Search for the cell housing the specified text and yield its (x, y) center coordinate. 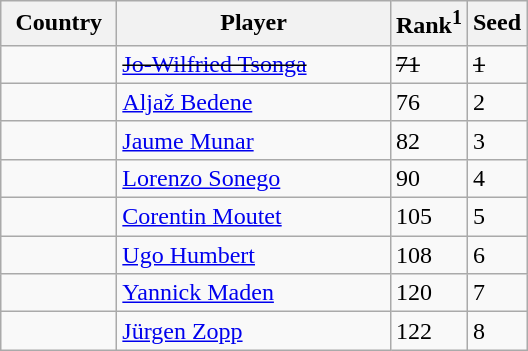
Seed (496, 24)
Jo-Wilfried Tsonga (254, 64)
Yannick Maden (254, 293)
Country (59, 24)
105 (428, 217)
3 (496, 140)
122 (428, 331)
82 (428, 140)
2 (496, 102)
Lorenzo Sonego (254, 178)
Player (254, 24)
4 (496, 178)
90 (428, 178)
8 (496, 331)
120 (428, 293)
6 (496, 255)
Corentin Moutet (254, 217)
Jürgen Zopp (254, 331)
1 (496, 64)
Jaume Munar (254, 140)
108 (428, 255)
Rank1 (428, 24)
Aljaž Bedene (254, 102)
7 (496, 293)
71 (428, 64)
76 (428, 102)
5 (496, 217)
Ugo Humbert (254, 255)
